Identify which cell holds the provided text, then report its (x, y) central coordinate. 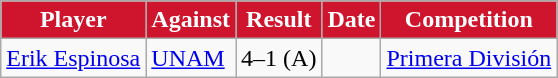
Against (191, 20)
Date (352, 20)
UNAM (191, 58)
Erik Espinosa (74, 58)
Competition (469, 20)
4–1 (A) (279, 58)
Player (74, 20)
Result (279, 20)
Primera División (469, 58)
